Return the (x, y) coordinate for the center point of the cell that contains the specified text.  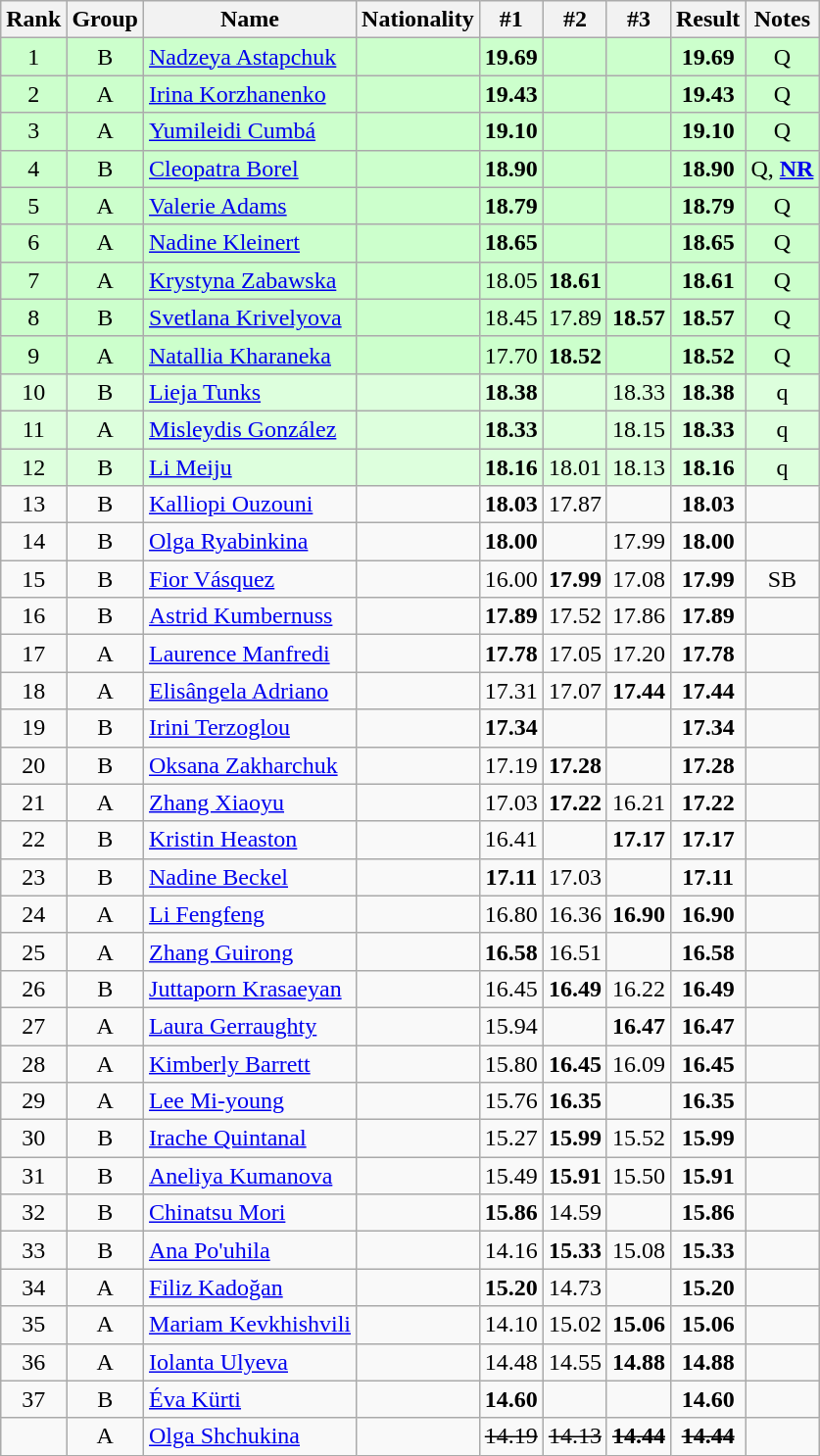
Rank (33, 20)
15.94 (511, 1026)
15.50 (639, 1176)
21 (33, 802)
34 (33, 1287)
31 (33, 1176)
Nadine Beckel (251, 877)
Éva Kürti (251, 1399)
30 (33, 1139)
20 (33, 765)
7 (33, 280)
18.13 (639, 467)
Chinatsu Mori (251, 1213)
Natallia Kharaneka (251, 355)
14.13 (574, 1436)
8 (33, 317)
15.49 (511, 1176)
Mariam Kevkhishvili (251, 1325)
Zhang Guirong (251, 951)
Kimberly Barrett (251, 1063)
Cleopatra Borel (251, 169)
18.05 (511, 280)
25 (33, 951)
35 (33, 1325)
Li Fengfeng (251, 914)
Oksana Zakharchuk (251, 765)
26 (33, 989)
14.10 (511, 1325)
Laurence Manfredi (251, 654)
13 (33, 505)
Laura Gerraughty (251, 1026)
17.07 (574, 691)
16.09 (639, 1063)
14.55 (574, 1362)
3 (33, 131)
28 (33, 1063)
18.15 (639, 429)
14.48 (511, 1362)
#1 (511, 20)
17.20 (639, 654)
14.16 (511, 1250)
Juttaporn Krasaeyan (251, 989)
17.87 (574, 505)
9 (33, 355)
4 (33, 169)
Aneliya Kumanova (251, 1176)
16.51 (574, 951)
10 (33, 392)
17 (33, 654)
Zhang Xiaoyu (251, 802)
Elisângela Adriano (251, 691)
Olga Shchukina (251, 1436)
33 (33, 1250)
Krystyna Zabawska (251, 280)
5 (33, 206)
18.45 (511, 317)
16.36 (574, 914)
19 (33, 728)
32 (33, 1213)
Name (251, 20)
Irache Quintanal (251, 1139)
17.70 (511, 355)
16.21 (639, 802)
Kristin Heaston (251, 840)
Nadine Kleinert (251, 243)
Result (707, 20)
36 (33, 1362)
17.08 (639, 579)
Olga Ryabinkina (251, 542)
Ana Po'uhila (251, 1250)
#3 (639, 20)
17.05 (574, 654)
12 (33, 467)
2 (33, 94)
18.01 (574, 467)
22 (33, 840)
37 (33, 1399)
Iolanta Ulyeva (251, 1362)
Fior Vásquez (251, 579)
14 (33, 542)
15.80 (511, 1063)
16.41 (511, 840)
#2 (574, 20)
Q, NR (782, 169)
Nationality (418, 20)
Group (106, 20)
14.59 (574, 1213)
Kalliopi Ouzouni (251, 505)
16.22 (639, 989)
17.31 (511, 691)
16.00 (511, 579)
Nadzeya Astapchuk (251, 57)
24 (33, 914)
Valerie Adams (251, 206)
15.27 (511, 1139)
Lieja Tunks (251, 392)
14.19 (511, 1436)
Misleydis González (251, 429)
27 (33, 1026)
16.80 (511, 914)
Svetlana Krivelyova (251, 317)
15.52 (639, 1139)
17.19 (511, 765)
Filiz Kadoğan (251, 1287)
15.08 (639, 1250)
16 (33, 616)
Irina Korzhanenko (251, 94)
Notes (782, 20)
23 (33, 877)
Yumileidi Cumbá (251, 131)
Lee Mi-young (251, 1101)
Astrid Kumbernuss (251, 616)
18 (33, 691)
6 (33, 243)
Li Meiju (251, 467)
17.52 (574, 616)
1 (33, 57)
11 (33, 429)
SB (782, 579)
Irini Terzoglou (251, 728)
15.76 (511, 1101)
15 (33, 579)
17.86 (639, 616)
15.02 (574, 1325)
14.73 (574, 1287)
29 (33, 1101)
